Provide the (X, Y) coordinate of the cell's center where the given text is located.  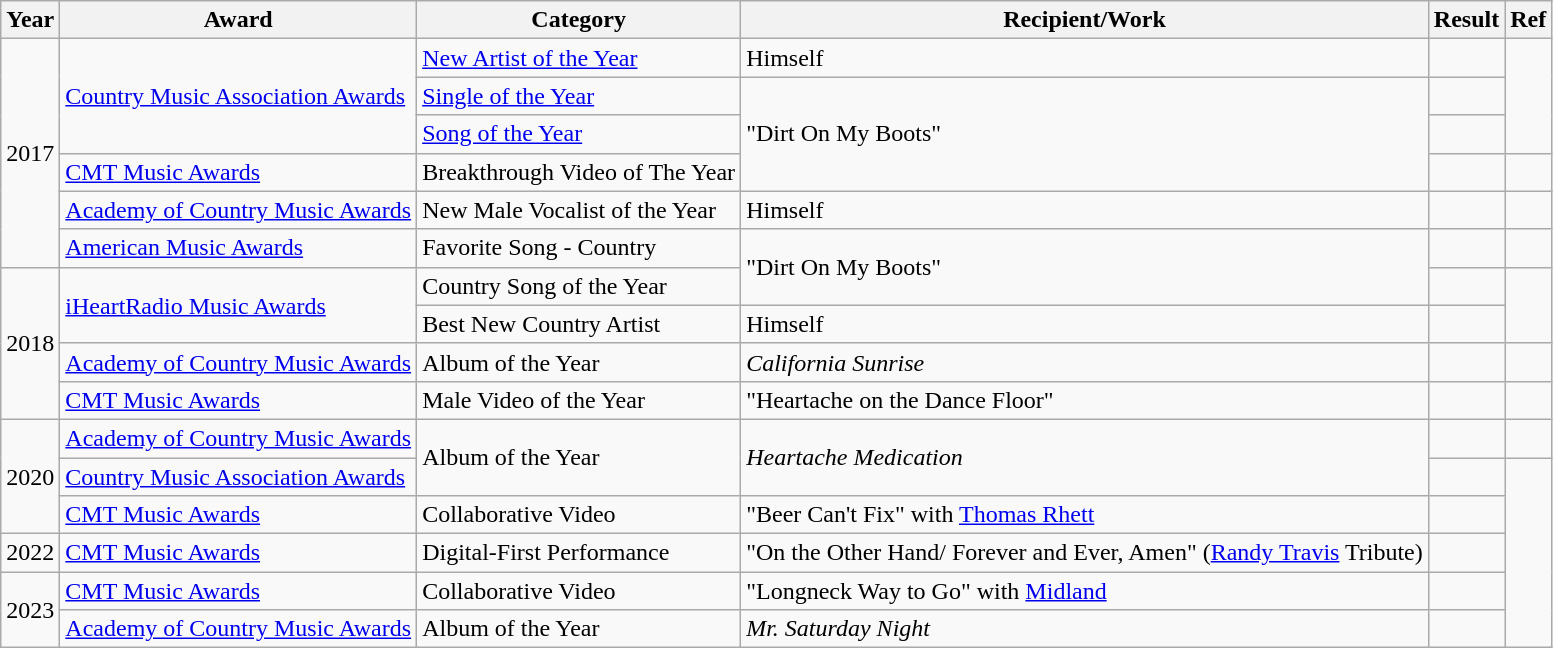
Year (30, 20)
New Male Vocalist of the Year (579, 210)
California Sunrise (1085, 362)
Song of the Year (579, 134)
Category (579, 20)
"On the Other Hand/ Forever and Ever, Amen" (Randy Travis Tribute) (1085, 553)
Ref (1528, 20)
Result (1466, 20)
iHeartRadio Music Awards (238, 305)
"Beer Can't Fix" with Thomas Rhett (1085, 515)
"Heartache on the Dance Floor" (1085, 400)
Mr. Saturday Night (1085, 629)
2018 (30, 343)
Award (238, 20)
New Artist of the Year (579, 58)
Recipient/Work (1085, 20)
"Longneck Way to Go" with Midland (1085, 591)
Heartache Medication (1085, 457)
2017 (30, 153)
Single of the Year (579, 96)
American Music Awards (238, 248)
Breakthrough Video of The Year (579, 172)
2022 (30, 553)
2023 (30, 610)
Male Video of the Year (579, 400)
Best New Country Artist (579, 324)
2020 (30, 476)
Digital-First Performance (579, 553)
Country Song of the Year (579, 286)
Favorite Song - Country (579, 248)
